Identify which cell holds the provided text, then report its (X, Y) central coordinate. 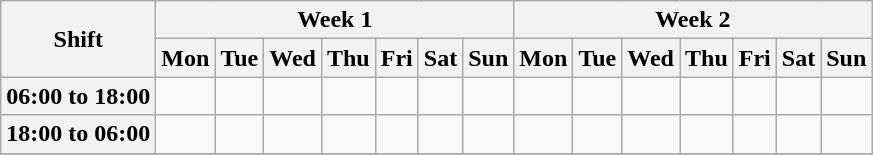
Week 2 (693, 20)
18:00 to 06:00 (78, 134)
06:00 to 18:00 (78, 96)
Shift (78, 39)
Week 1 (335, 20)
